Extract the [x, y] coordinate from the center of the cell holding the provided text.  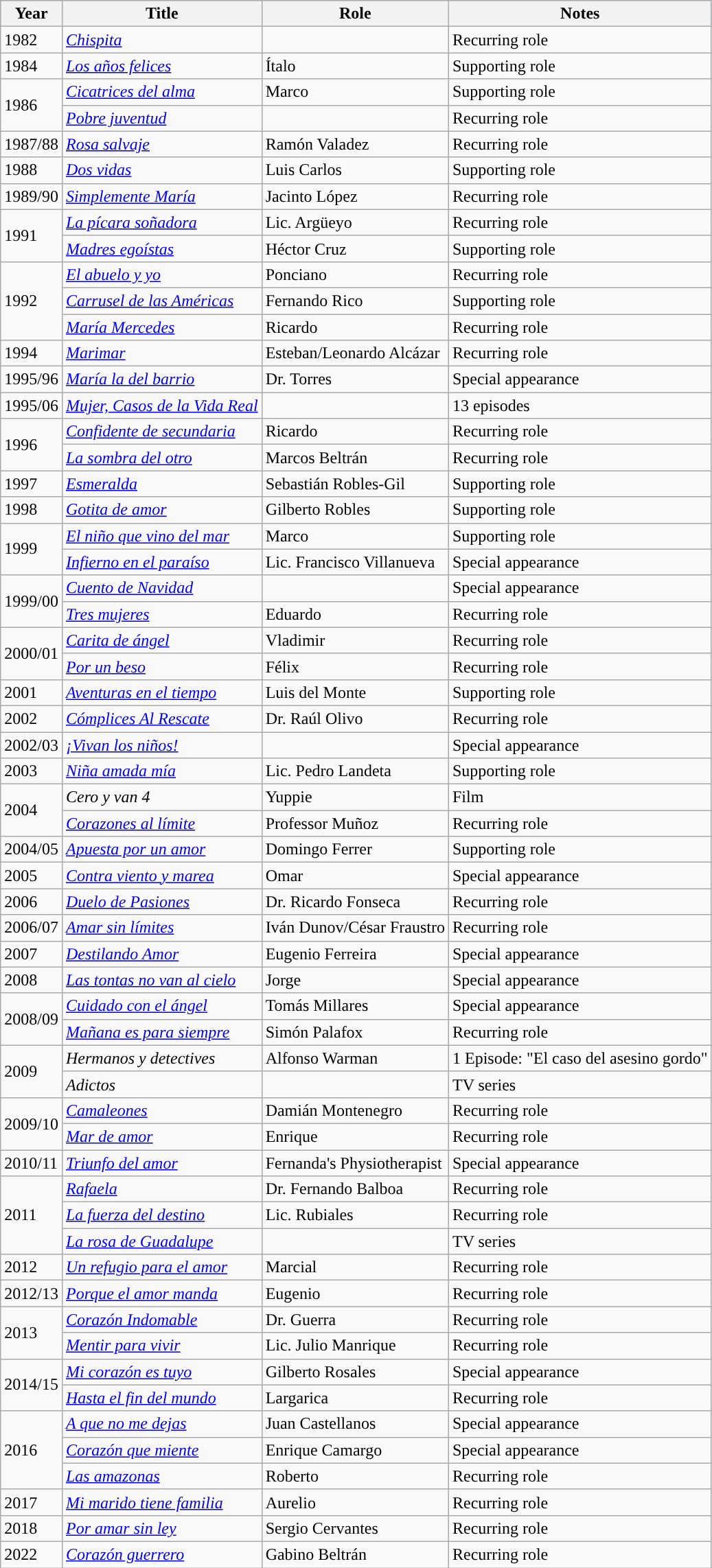
Héctor Cruz [355, 248]
Cero y van 4 [162, 797]
Carrusel de las Américas [162, 301]
1989/90 [32, 196]
Dr. Ricardo Fonseca [355, 902]
2004/05 [32, 850]
1996 [32, 445]
Enrique [355, 1136]
1986 [32, 105]
María la del barrio [162, 379]
Jacinto López [355, 196]
Mañana es para siempre [162, 1032]
María Mercedes [162, 327]
2006/07 [32, 928]
La sombra del otro [162, 458]
2009 [32, 1071]
Sergio Cervantes [355, 1528]
1991 [32, 235]
Eugenio Ferreira [355, 954]
2008/09 [32, 1019]
Corazón que miente [162, 1450]
Mentir para vivir [162, 1346]
Triunfo del amor [162, 1163]
Aventuras en el tiempo [162, 692]
Jorge [355, 980]
Iván Dunov/César Fraustro [355, 928]
Lic. Rubiales [355, 1215]
Roberto [355, 1476]
El niño que vino del mar [162, 536]
2013 [32, 1333]
Gilberto Rosales [355, 1372]
2002 [32, 718]
Contra viento y marea [162, 876]
Gilberto Robles [355, 510]
Mi corazón es tuyo [162, 1372]
2018 [32, 1528]
2011 [32, 1215]
2012 [32, 1267]
Marcos Beltrán [355, 458]
Yuppie [355, 797]
Chispita [162, 40]
Cuento de Navidad [162, 588]
Film [579, 797]
Madres egoístas [162, 248]
Félix [355, 666]
Eduardo [355, 614]
1994 [32, 353]
2000/01 [32, 653]
Lic. Argüeyo [355, 222]
Duelo de Pasiones [162, 902]
Dos vidas [162, 170]
1 Episode: "El caso del asesino gordo" [579, 1058]
Alfonso Warman [355, 1058]
Amar sin límites [162, 928]
2004 [32, 810]
Niña amada mía [162, 771]
Tres mujeres [162, 614]
Infierno en el paraíso [162, 562]
Carita de ángel [162, 640]
Destilando Amor [162, 954]
1987/88 [32, 144]
Corazón guerrero [162, 1554]
2022 [32, 1554]
1999 [32, 549]
Fernando Rico [355, 301]
Luis Carlos [355, 170]
2017 [32, 1502]
Ramón Valadez [355, 144]
Marcial [355, 1267]
Largarica [355, 1398]
Hermanos y detectives [162, 1058]
1998 [32, 510]
Pobre juventud [162, 118]
A que no me dejas [162, 1424]
Esmeralda [162, 484]
Sebastián Robles-Gil [355, 484]
Luis del Monte [355, 692]
Gabino Beltrán [355, 1554]
Cuidado con el ángel [162, 1006]
Hasta el fin del mundo [162, 1398]
2005 [32, 876]
Porque el amor manda [162, 1294]
Professor Muñoz [355, 823]
Cómplices Al Rescate [162, 718]
Camaleones [162, 1110]
Apuesta por un amor [162, 850]
Damián Montenegro [355, 1110]
Lic. Julio Manrique [355, 1346]
Vladimir [355, 640]
Por un beso [162, 666]
La fuerza del destino [162, 1215]
Esteban/Leonardo Alcázar [355, 353]
1995/06 [32, 406]
2002/03 [32, 745]
Ponciano [355, 274]
Dr. Torres [355, 379]
Year [32, 14]
Corazones al límite [162, 823]
Mar de amor [162, 1136]
Por amar sin ley [162, 1528]
Cicatrices del alma [162, 92]
Simón Palafox [355, 1032]
Domingo Ferrer [355, 850]
Role [355, 14]
2006 [32, 902]
1992 [32, 301]
13 episodes [579, 406]
2007 [32, 954]
2001 [32, 692]
Juan Castellanos [355, 1424]
Title [162, 14]
Fernanda's Physiotherapist [355, 1163]
1997 [32, 484]
Los años felices [162, 66]
2014/15 [32, 1385]
1982 [32, 40]
Ítalo [355, 66]
Dr. Raúl Olivo [355, 718]
Omar [355, 876]
La rosa de Guadalupe [162, 1241]
1999/00 [32, 601]
Las tontas no van al cielo [162, 980]
2008 [32, 980]
Marimar [162, 353]
2016 [32, 1450]
Mujer, Casos de la Vida Real [162, 406]
1995/96 [32, 379]
Corazón Indomable [162, 1320]
Mi marido tiene familia [162, 1502]
Rafaela [162, 1189]
Lic. Pedro Landeta [355, 771]
2010/11 [32, 1163]
Confidente de secundaria [162, 432]
2003 [32, 771]
2012/13 [32, 1294]
Eugenio [355, 1294]
1984 [32, 66]
Aurelio [355, 1502]
Dr. Guerra [355, 1320]
Dr. Fernando Balboa [355, 1189]
Rosa salvaje [162, 144]
¡Vivan los niños! [162, 745]
Enrique Camargo [355, 1450]
Lic. Francisco Villanueva [355, 562]
Gotita de amor [162, 510]
La pícara soñadora [162, 222]
Notes [579, 14]
El abuelo y yo [162, 274]
2009/10 [32, 1123]
Adictos [162, 1084]
Simplemente María [162, 196]
Tomás Millares [355, 1006]
Un refugio para el amor [162, 1267]
1988 [32, 170]
Las amazonas [162, 1476]
